Find where the given text appears and provide that cell's center as (x, y) coordinate. 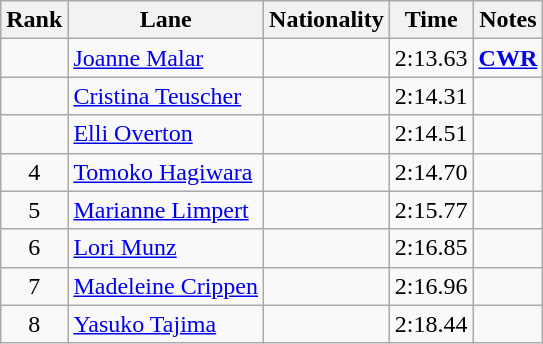
2:13.63 (431, 58)
Yasuko Tajima (166, 324)
Notes (508, 20)
Tomoko Hagiwara (166, 172)
Lori Munz (166, 248)
Rank (34, 20)
Cristina Teuscher (166, 96)
2:14.31 (431, 96)
2:18.44 (431, 324)
Nationality (327, 20)
6 (34, 248)
2:16.85 (431, 248)
2:14.70 (431, 172)
2:14.51 (431, 134)
2:15.77 (431, 210)
4 (34, 172)
Marianne Limpert (166, 210)
7 (34, 286)
2:16.96 (431, 286)
5 (34, 210)
CWR (508, 58)
Lane (166, 20)
Time (431, 20)
Joanne Malar (166, 58)
Elli Overton (166, 134)
Madeleine Crippen (166, 286)
8 (34, 324)
